Capture the cell that displays the provided text and extract its (x, y) central coordinate. 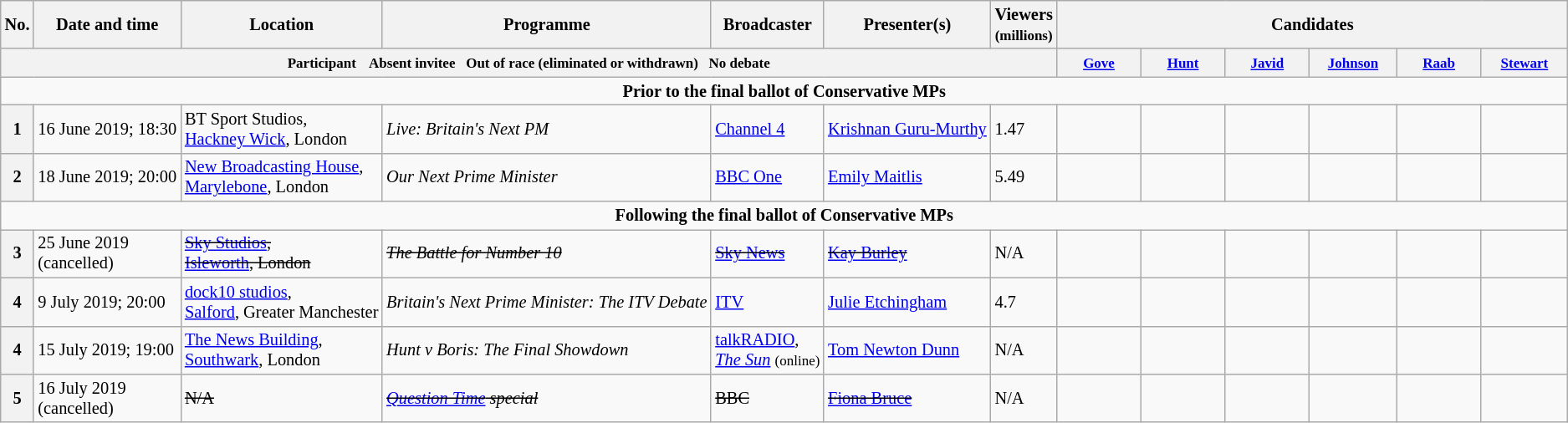
Viewers (millions) (1024, 24)
Programme (547, 24)
No. (18, 24)
2 (18, 177)
Question Time special (547, 398)
Javid (1268, 63)
5 (18, 398)
18 June 2019; 20:00 (107, 177)
Following the final ballot of Conservative MPs (784, 216)
Hunt v Boris: The Final Showdown (547, 350)
The News Building,Southwark, London (281, 350)
Britain's Next Prime Minister: The ITV Debate (547, 302)
Johnson (1353, 63)
BBC (768, 398)
Participant Absent invitee Out of race (eliminated or withdrawn) No debate (529, 63)
Krishnan Guru-Murthy (907, 129)
Prior to the final ballot of Conservative MPs (784, 91)
25 June 2019(cancelled) (107, 253)
Julie Etchingham (907, 302)
15 July 2019; 19:00 (107, 350)
dock10 studios,Salford, Greater Manchester (281, 302)
Candidates (1313, 24)
Our Next Prime Minister (547, 177)
16 July 2019(cancelled) (107, 398)
4.7 (1024, 302)
Gove (1099, 63)
Fiona Bruce (907, 398)
BT Sport Studios,Hackney Wick, London (281, 129)
ITV (768, 302)
Emily Maitlis (907, 177)
Broadcaster (768, 24)
Date and time (107, 24)
Sky News (768, 253)
The Battle for Number 10 (547, 253)
16 June 2019; 18:30 (107, 129)
New Broadcasting House,Marylebone, London (281, 177)
talkRADIO,The Sun (online) (768, 350)
1.47 (1024, 129)
Presenter(s) (907, 24)
3 (18, 253)
Kay Burley (907, 253)
Stewart (1525, 63)
Sky Studios,Isleworth, London (281, 253)
1 (18, 129)
Live: Britain's Next PM (547, 129)
Location (281, 24)
Channel 4 (768, 129)
Raab (1438, 63)
Tom Newton Dunn (907, 350)
9 July 2019; 20:00 (107, 302)
5.49 (1024, 177)
Hunt (1182, 63)
BBC One (768, 177)
